Find where the given text appears and provide that cell's center as [x, y] coordinate. 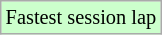
Fastest session lap [81, 17]
